Provide the (x, y) coordinate of the cell's center where the given text is located.  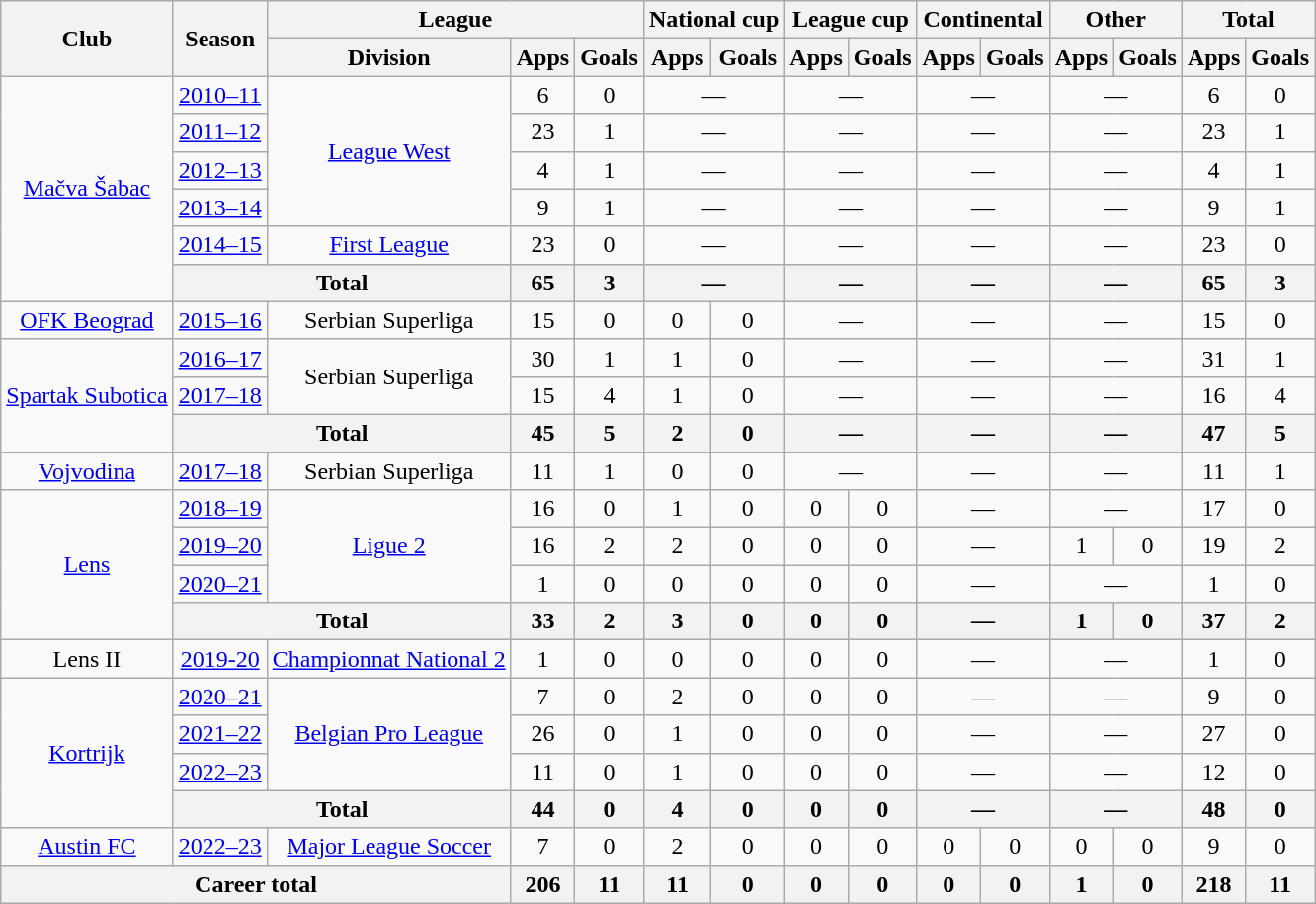
Austin FC (87, 847)
2012–13 (219, 170)
OFK Beograd (87, 320)
Major League Soccer (389, 847)
League (454, 20)
2018–19 (219, 509)
47 (1213, 433)
Mačva Šabac (87, 189)
48 (1213, 809)
44 (542, 809)
31 (1213, 358)
30 (542, 358)
Division (389, 57)
Career total (256, 884)
2016–17 (219, 358)
45 (542, 433)
Championnat National 2 (389, 659)
2014–15 (219, 245)
League cup (851, 20)
Vojvodina (87, 471)
2015–16 (219, 320)
Club (87, 39)
2013–14 (219, 207)
26 (542, 734)
League West (389, 151)
Lens (87, 565)
2011–12 (219, 132)
Lens II (87, 659)
National cup (713, 20)
Other (1115, 20)
Continental (983, 20)
2010–11 (219, 95)
218 (1213, 884)
2019-20 (219, 659)
12 (1213, 772)
37 (1213, 621)
Ligue 2 (389, 546)
206 (542, 884)
Belgian Pro League (389, 734)
2021–22 (219, 734)
Spartak Subotica (87, 395)
2019–20 (219, 546)
Kortrijk (87, 753)
19 (1213, 546)
First League (389, 245)
27 (1213, 734)
17 (1213, 509)
Season (219, 39)
33 (542, 621)
